Scan for the cell matching the given text and deliver its [X, Y] coordinate at center. 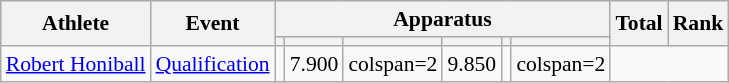
Apparatus [443, 19]
Event [213, 24]
Robert Honiball [76, 64]
Qualification [213, 64]
Total [638, 24]
9.850 [472, 64]
Athlete [76, 24]
Rank [698, 24]
7.900 [314, 64]
